Pinpoint the cell where the given text exists, returning its [x, y] midpoint coordinate. 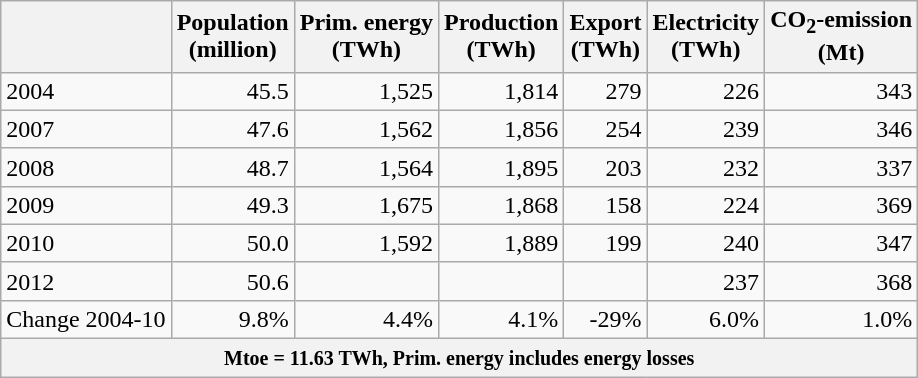
279 [606, 91]
347 [842, 243]
254 [606, 129]
45.5 [232, 91]
2009 [86, 205]
1,895 [502, 167]
237 [706, 281]
158 [606, 205]
Production(TWh) [502, 36]
343 [842, 91]
369 [842, 205]
2004 [86, 91]
1,562 [366, 129]
232 [706, 167]
1,564 [366, 167]
239 [706, 129]
Electricity(TWh) [706, 36]
2008 [86, 167]
1,889 [502, 243]
4.1% [502, 319]
49.3 [232, 205]
240 [706, 243]
368 [842, 281]
47.6 [232, 129]
346 [842, 129]
2012 [86, 281]
50.0 [232, 243]
226 [706, 91]
-29% [606, 319]
199 [606, 243]
2007 [86, 129]
337 [842, 167]
9.8% [232, 319]
Prim. energy(TWh) [366, 36]
1,868 [502, 205]
1,592 [366, 243]
1,675 [366, 205]
Change 2004-10 [86, 319]
2010 [86, 243]
1,525 [366, 91]
50.6 [232, 281]
Export(TWh) [606, 36]
6.0% [706, 319]
48.7 [232, 167]
1.0% [842, 319]
1,814 [502, 91]
Population(million) [232, 36]
CO2-emission(Mt) [842, 36]
224 [706, 205]
4.4% [366, 319]
1,856 [502, 129]
Mtoe = 11.63 TWh, Prim. energy includes energy losses [460, 358]
203 [606, 167]
